Find where the given text appears and provide that cell's center as [X, Y] coordinate. 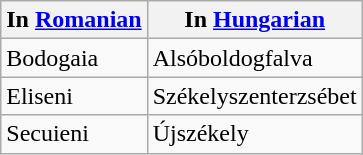
Secuieni [74, 134]
Újszékely [254, 134]
Alsóboldogfalva [254, 58]
In Hungarian [254, 20]
In Romanian [74, 20]
Eliseni [74, 96]
Székelyszenterzsébet [254, 96]
Bodogaia [74, 58]
